Return (x, y) of the center of cell containing provided text 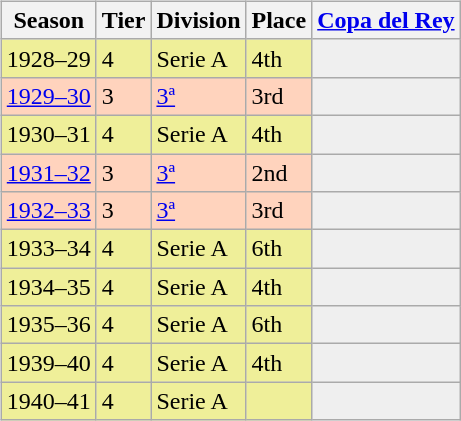
1929–30 (48, 96)
Place (279, 20)
1928–29 (48, 58)
1934–35 (48, 287)
1930–31 (48, 134)
Season (48, 20)
Tier (124, 20)
1933–34 (48, 249)
2nd (279, 173)
1932–33 (48, 211)
1935–36 (48, 325)
Copa del Rey (386, 20)
1931–32 (48, 173)
1940–41 (48, 401)
Division (198, 20)
1939–40 (48, 363)
